Determine the (X, Y) coordinate at the center of the cell enclosing the given text.  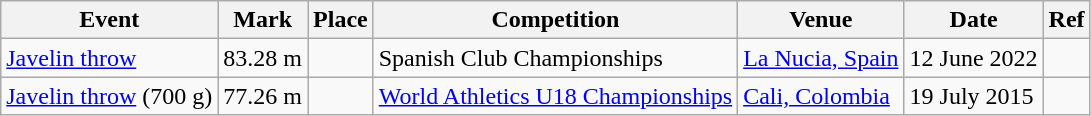
Place (341, 20)
Venue (821, 20)
World Athletics U18 Championships (555, 96)
Javelin throw (110, 58)
Mark (263, 20)
83.28 m (263, 58)
Cali, Colombia (821, 96)
Ref (1066, 20)
Date (974, 20)
Spanish Club Championships (555, 58)
19 July 2015 (974, 96)
Javelin throw (700 g) (110, 96)
La Nucia, Spain (821, 58)
77.26 m (263, 96)
12 June 2022 (974, 58)
Event (110, 20)
Competition (555, 20)
